Detect which cell encompasses the target text, then output its (X, Y) center coordinate. 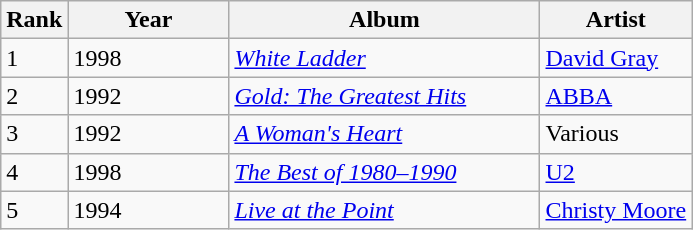
Christy Moore (616, 210)
1994 (148, 210)
4 (34, 172)
Gold: The Greatest Hits (384, 96)
A Woman's Heart (384, 134)
Rank (34, 20)
U2 (616, 172)
Live at the Point (384, 210)
5 (34, 210)
White Ladder (384, 58)
1 (34, 58)
2 (34, 96)
Year (148, 20)
Album (384, 20)
Artist (616, 20)
David Gray (616, 58)
The Best of 1980–1990 (384, 172)
Various (616, 134)
3 (34, 134)
ABBA (616, 96)
